Determine the (x, y) coordinate at the center of the cell enclosing the given text.  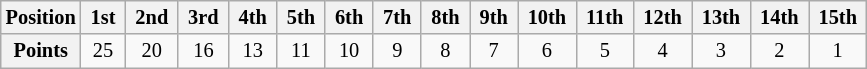
8 (445, 51)
10 (349, 51)
10th (547, 17)
1 (838, 51)
11th (604, 17)
6th (349, 17)
2nd (152, 17)
11 (301, 51)
20 (152, 51)
13th (721, 17)
9th (494, 17)
4th (253, 17)
5 (604, 51)
5th (301, 17)
14th (779, 17)
6 (547, 51)
3rd (203, 17)
8th (445, 17)
Position (41, 17)
2 (779, 51)
4 (662, 51)
3 (721, 51)
1st (104, 17)
12th (662, 17)
7th (397, 17)
25 (104, 51)
Points (41, 51)
13 (253, 51)
9 (397, 51)
15th (838, 17)
16 (203, 51)
7 (494, 51)
